For the text-containing cell, return its midpoint in (X, Y) coordinate format. 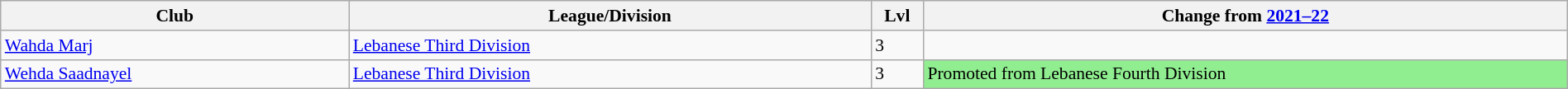
Promoted from Lebanese Fourth Division (1245, 74)
Wahda Marj (175, 45)
League/Division (610, 16)
Wehda Saadnayel (175, 74)
Club (175, 16)
Change from 2021–22 (1245, 16)
Lvl (896, 16)
